For the text-containing cell, return its midpoint in [X, Y] coordinate format. 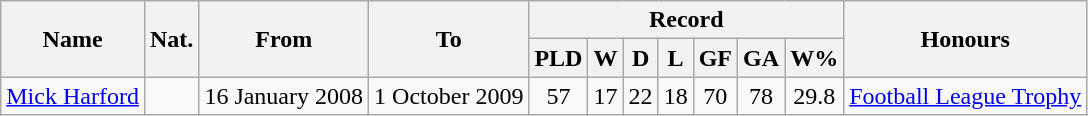
W [606, 58]
18 [676, 96]
GA [762, 58]
L [676, 58]
Honours [966, 39]
17 [606, 96]
GF [715, 58]
To [449, 39]
Name [73, 39]
From [284, 39]
PLD [558, 58]
22 [640, 96]
Record [686, 20]
57 [558, 96]
Football League Trophy [966, 96]
29.8 [814, 96]
Mick Harford [73, 96]
16 January 2008 [284, 96]
Nat. [171, 39]
1 October 2009 [449, 96]
W% [814, 58]
78 [762, 96]
D [640, 58]
70 [715, 96]
